Output the [x, y] coordinate of the center of the cell containing the given text.  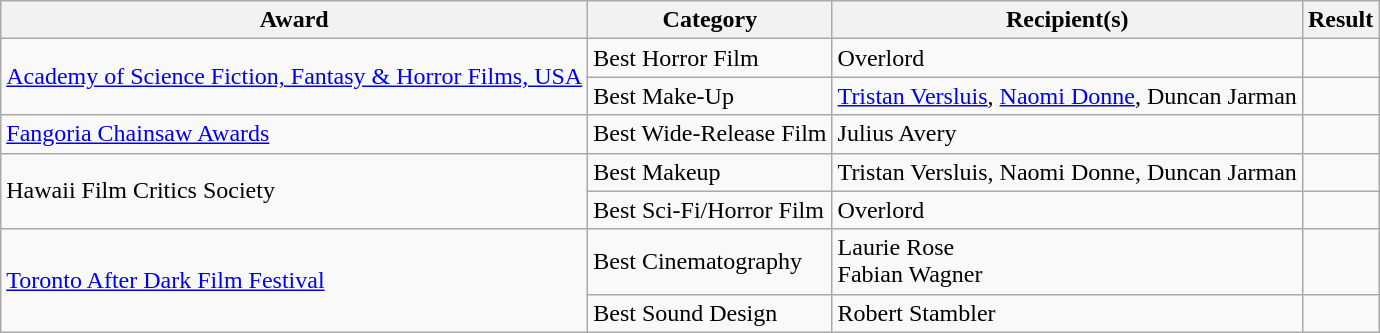
Best Make-Up [710, 96]
Best Sound Design [710, 313]
Hawaii Film Critics Society [294, 191]
Robert Stambler [1067, 313]
Fangoria Chainsaw Awards [294, 134]
Category [710, 20]
Laurie RoseFabian Wagner [1067, 262]
Best Wide-Release Film [710, 134]
Best Cinematography [710, 262]
Recipient(s) [1067, 20]
Academy of Science Fiction, Fantasy & Horror Films, USA [294, 77]
Award [294, 20]
Best Makeup [710, 172]
Best Horror Film [710, 58]
Best Sci-Fi/Horror Film [710, 210]
Toronto After Dark Film Festival [294, 280]
Result [1340, 20]
Julius Avery [1067, 134]
